Capture the cell that displays the provided text and extract its (X, Y) central coordinate. 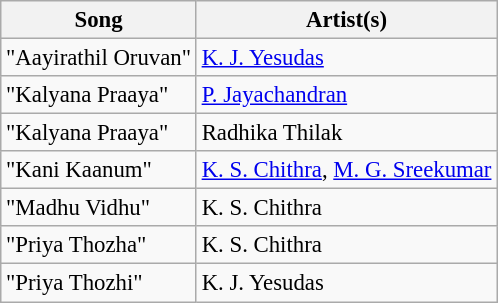
"Priya Thozha" (99, 245)
P. Jayachandran (346, 95)
Song (99, 20)
"Aayirathil Oruvan" (99, 58)
K. S. Chithra, M. G. Sreekumar (346, 170)
Artist(s) (346, 20)
"Priya Thozhi" (99, 283)
"Madhu Vidhu" (99, 208)
Radhika Thilak (346, 133)
"Kani Kaanum" (99, 170)
